Extract the (X, Y) coordinate from the center of the cell holding the provided text.  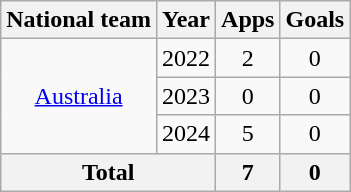
2 (248, 58)
2023 (186, 96)
Goals (315, 20)
2022 (186, 58)
Apps (248, 20)
7 (248, 172)
Australia (79, 96)
National team (79, 20)
2024 (186, 134)
Year (186, 20)
Total (108, 172)
5 (248, 134)
